Identify which cell holds the provided text, then report its [X, Y] central coordinate. 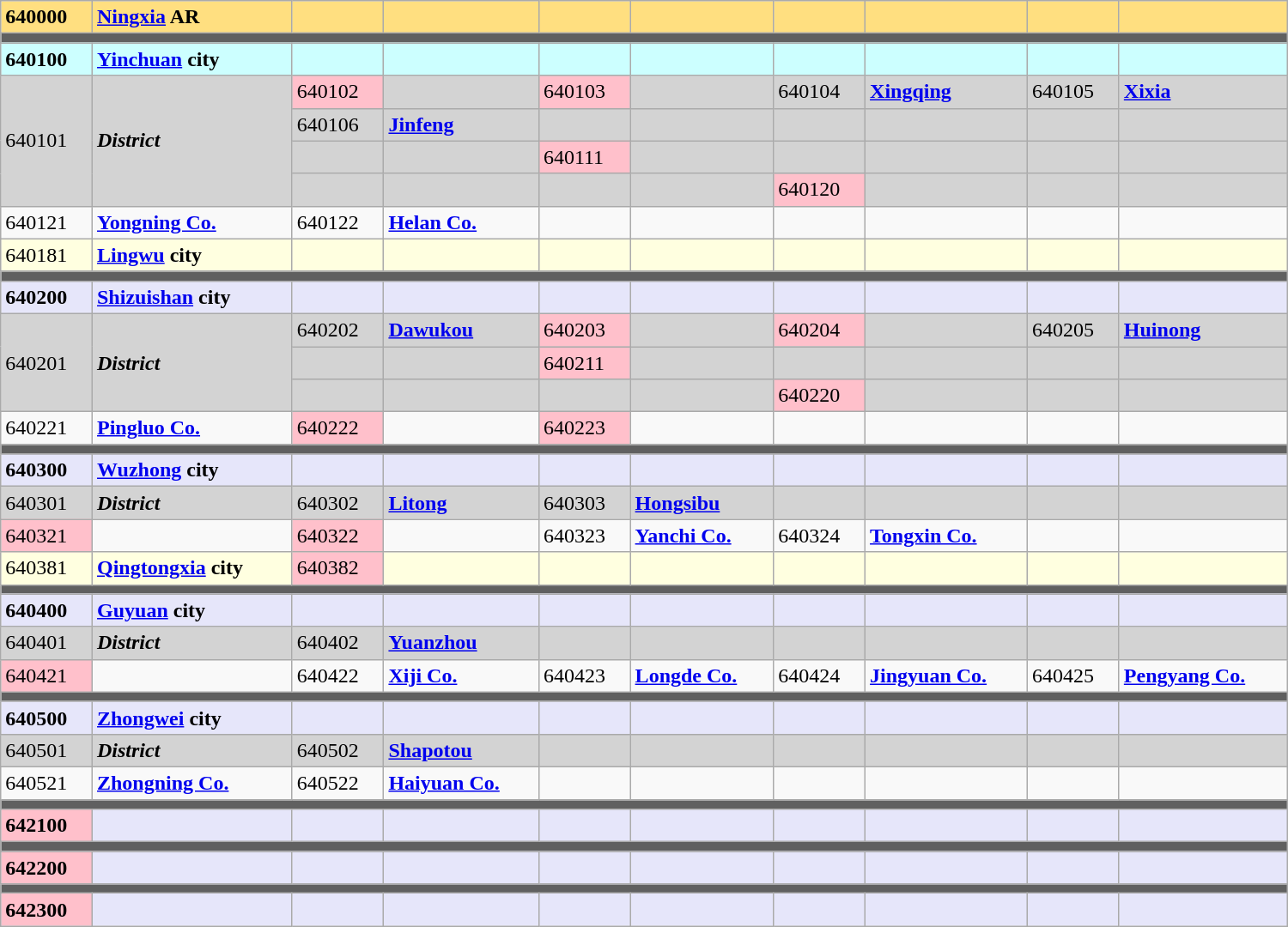
640321 [46, 536]
640100 [46, 59]
640101 [46, 141]
Litong [461, 503]
640381 [46, 568]
Xiji Co. [461, 676]
640301 [46, 503]
640106 [338, 124]
642200 [46, 868]
640120 [819, 190]
Yanchi Co. [702, 536]
640300 [46, 470]
640422 [338, 676]
640103 [584, 92]
640400 [46, 610]
640105 [1073, 92]
642100 [46, 826]
640302 [338, 503]
640201 [46, 362]
Hongsibu [702, 503]
640211 [584, 363]
640204 [819, 330]
640521 [46, 783]
Yongning Co. [192, 222]
640425 [1073, 676]
Xixia [1203, 92]
640122 [338, 222]
Pengyang Co. [1203, 676]
Shizuishan city [192, 297]
640221 [46, 428]
640102 [338, 92]
640205 [1073, 330]
640522 [338, 783]
Huinong [1203, 330]
Guyuan city [192, 610]
640423 [584, 676]
Longde Co. [702, 676]
640501 [46, 750]
Xingqing [946, 92]
642300 [46, 910]
640181 [46, 255]
Tongxin Co. [946, 536]
Haiyuan Co. [461, 783]
Helan Co. [461, 222]
640000 [46, 17]
640324 [819, 536]
Qingtongxia city [192, 568]
Zhongning Co. [192, 783]
Jinfeng [461, 124]
Pingluo Co. [192, 428]
640402 [338, 643]
640322 [338, 536]
640222 [338, 428]
640200 [46, 297]
640223 [584, 428]
640121 [46, 222]
Wuzhong city [192, 470]
640303 [584, 503]
640424 [819, 676]
640111 [584, 157]
640220 [819, 396]
Lingwu city [192, 255]
640500 [46, 718]
Zhongwei city [192, 718]
640421 [46, 676]
Shapotou [461, 750]
640401 [46, 643]
Yuanzhou [461, 643]
640502 [338, 750]
Yinchuan city [192, 59]
640203 [584, 330]
640382 [338, 568]
Dawukou [461, 330]
Ningxia AR [192, 17]
640202 [338, 330]
640323 [584, 536]
Jingyuan Co. [946, 676]
640104 [819, 92]
